For the text-containing cell, return its midpoint in [X, Y] coordinate format. 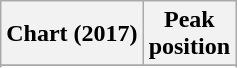
Peakposition [189, 34]
Chart (2017) [72, 34]
